Find where the given text appears and provide that cell's center as (X, Y) coordinate. 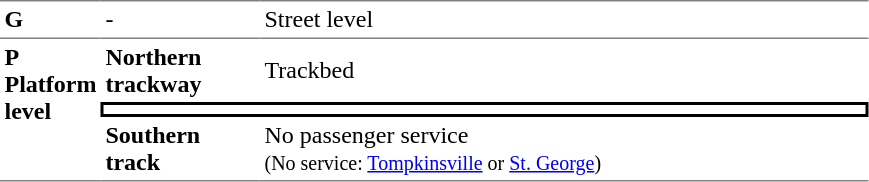
G (50, 20)
Northern trackway (180, 70)
PPlatform level (50, 110)
No passenger service(No service: Tompkinsville or St. George) (564, 149)
Trackbed (564, 70)
- (180, 20)
Southern track (180, 149)
Street level (564, 20)
